Determine the [X, Y] coordinate at the center of the cell enclosing the given text.  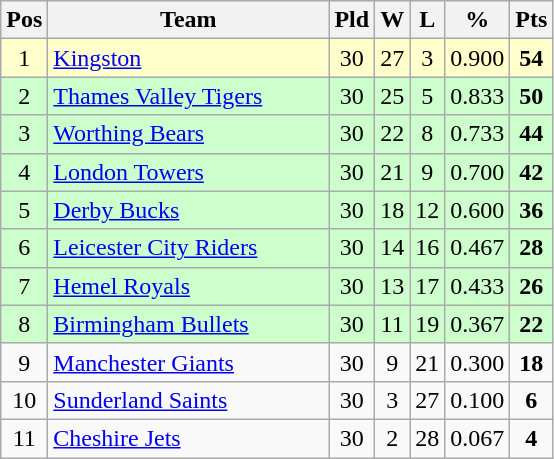
0.433 [478, 286]
London Towers [188, 172]
1 [24, 58]
% [478, 20]
0.367 [478, 324]
42 [532, 172]
19 [428, 324]
0.700 [478, 172]
Pld [352, 20]
0.067 [478, 438]
Derby Bucks [188, 210]
Worthing Bears [188, 134]
0.900 [478, 58]
W [392, 20]
Manchester Giants [188, 362]
Sunderland Saints [188, 400]
L [428, 20]
Cheshire Jets [188, 438]
Pos [24, 20]
10 [24, 400]
26 [532, 286]
12 [428, 210]
Kingston [188, 58]
Birmingham Bullets [188, 324]
Thames Valley Tigers [188, 96]
54 [532, 58]
13 [392, 286]
50 [532, 96]
Hemel Royals [188, 286]
0.600 [478, 210]
17 [428, 286]
Pts [532, 20]
7 [24, 286]
Team [188, 20]
0.300 [478, 362]
16 [428, 248]
0.100 [478, 400]
25 [392, 96]
36 [532, 210]
0.467 [478, 248]
14 [392, 248]
0.833 [478, 96]
Leicester City Riders [188, 248]
44 [532, 134]
0.733 [478, 134]
